Identify which cell holds the provided text, then report its (X, Y) central coordinate. 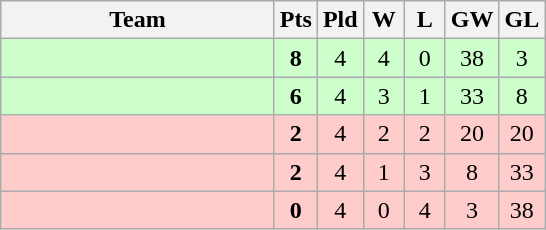
Team (138, 20)
GL (522, 20)
Pld (340, 20)
L (424, 20)
W (384, 20)
6 (296, 96)
GW (472, 20)
Pts (296, 20)
